Search for the cell housing the specified text and yield its [x, y] center coordinate. 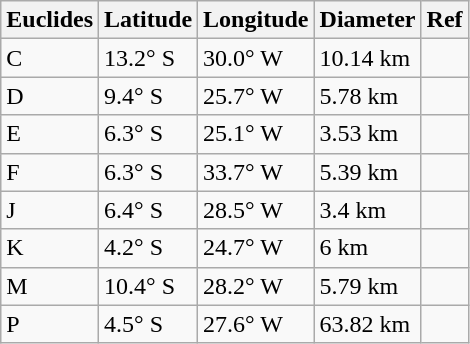
33.7° W [256, 172]
5.79 km [368, 286]
C [50, 58]
3.53 km [368, 134]
28.2° W [256, 286]
9.4° S [148, 96]
6.4° S [148, 210]
6 km [368, 248]
5.39 km [368, 172]
30.0° W [256, 58]
M [50, 286]
4.2° S [148, 248]
3.4 km [368, 210]
Diameter [368, 20]
E [50, 134]
Longitude [256, 20]
10.4° S [148, 286]
28.5° W [256, 210]
K [50, 248]
F [50, 172]
Euclides [50, 20]
Ref [444, 20]
Latitude [148, 20]
27.6° W [256, 324]
J [50, 210]
25.1° W [256, 134]
4.5° S [148, 324]
10.14 km [368, 58]
5.78 km [368, 96]
D [50, 96]
63.82 km [368, 324]
P [50, 324]
13.2° S [148, 58]
25.7° W [256, 96]
24.7° W [256, 248]
